For the text-containing cell, return its midpoint in (X, Y) coordinate format. 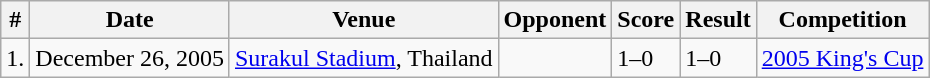
Venue (364, 20)
Result (718, 20)
Competition (842, 20)
Opponent (555, 20)
December 26, 2005 (130, 58)
Score (646, 20)
# (16, 20)
2005 King's Cup (842, 58)
Surakul Stadium, Thailand (364, 58)
Date (130, 20)
1. (16, 58)
